Output the [X, Y] coordinate of the center of the cell containing the given text.  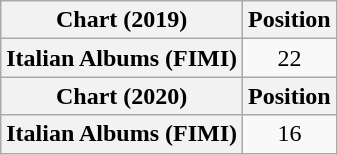
Chart (2020) [122, 96]
16 [290, 134]
22 [290, 58]
Chart (2019) [122, 20]
